Capture the cell that displays the provided text and extract its (X, Y) central coordinate. 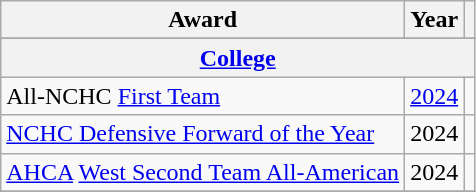
AHCA West Second Team All-American (203, 172)
Year (434, 20)
College (238, 58)
All-NCHC First Team (203, 96)
NCHC Defensive Forward of the Year (203, 134)
Award (203, 20)
